Pinpoint the cell where the given text exists, returning its (x, y) midpoint coordinate. 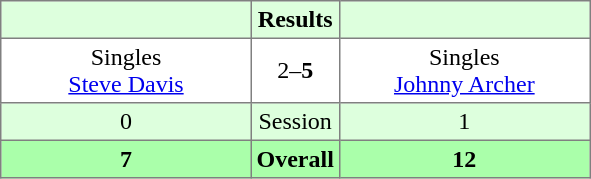
7 (126, 159)
1 (464, 122)
SinglesJohnny Archer (464, 70)
0 (126, 122)
SinglesSteve Davis (126, 70)
Results (295, 20)
12 (464, 159)
Overall (295, 159)
2–5 (295, 70)
Session (295, 122)
